Scan for the cell matching the given text and deliver its (X, Y) coordinate at center. 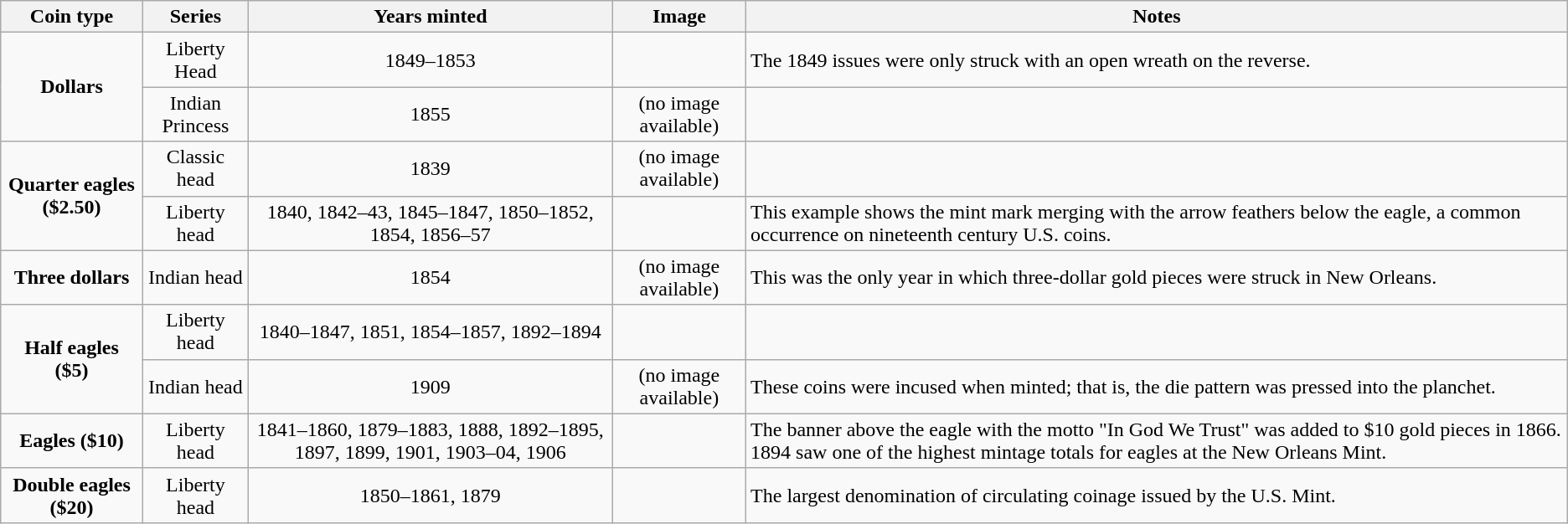
The 1849 issues were only struck with an open wreath on the reverse. (1158, 60)
1841–1860, 1879–1883, 1888, 1892–1895, 1897, 1899, 1901, 1903–04, 1906 (431, 440)
Three dollars (72, 278)
Liberty Head (195, 60)
Eagles ($10) (72, 440)
1850–1861, 1879 (431, 496)
Years minted (431, 17)
Notes (1158, 17)
The largest denomination of circulating coinage issued by the U.S. Mint. (1158, 496)
These coins were incused when minted; that is, the die pattern was pressed into the planchet. (1158, 387)
Dollars (72, 87)
1855 (431, 114)
Quarter eagles ($2.50) (72, 196)
Half eagles ($5) (72, 359)
Indian Princess (195, 114)
1849–1853 (431, 60)
Coin type (72, 17)
1840–1847, 1851, 1854–1857, 1892–1894 (431, 331)
Series (195, 17)
1854 (431, 278)
Double eagles ($20) (72, 496)
1840, 1842–43, 1845–1847, 1850–1852, 1854, 1856–57 (431, 223)
1839 (431, 169)
This example shows the mint mark merging with the arrow feathers below the eagle, a common occurrence on nineteenth century U.S. coins. (1158, 223)
1909 (431, 387)
Image (678, 17)
This was the only year in which three-dollar gold pieces were struck in New Orleans. (1158, 278)
Classic head (195, 169)
